Capture the cell that displays the provided text and extract its [X, Y] central coordinate. 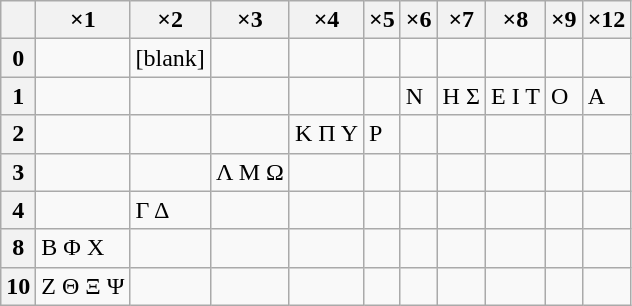
Λ Μ Ω [250, 172]
Ο [564, 96]
×12 [606, 20]
Γ Δ [170, 210]
3 [18, 172]
×9 [564, 20]
Α [606, 96]
Β Φ Χ [83, 248]
×7 [461, 20]
Ρ [382, 134]
×1 [83, 20]
Ν [418, 96]
Κ Π Υ [326, 134]
0 [18, 58]
×5 [382, 20]
10 [18, 286]
4 [18, 210]
×3 [250, 20]
8 [18, 248]
1 [18, 96]
Ε Ι Τ [515, 96]
×4 [326, 20]
Ζ Θ Ξ Ψ [83, 286]
×8 [515, 20]
×6 [418, 20]
Η Σ [461, 96]
×2 [170, 20]
[blank] [170, 58]
2 [18, 134]
